Return [X, Y] of the center of cell containing provided text 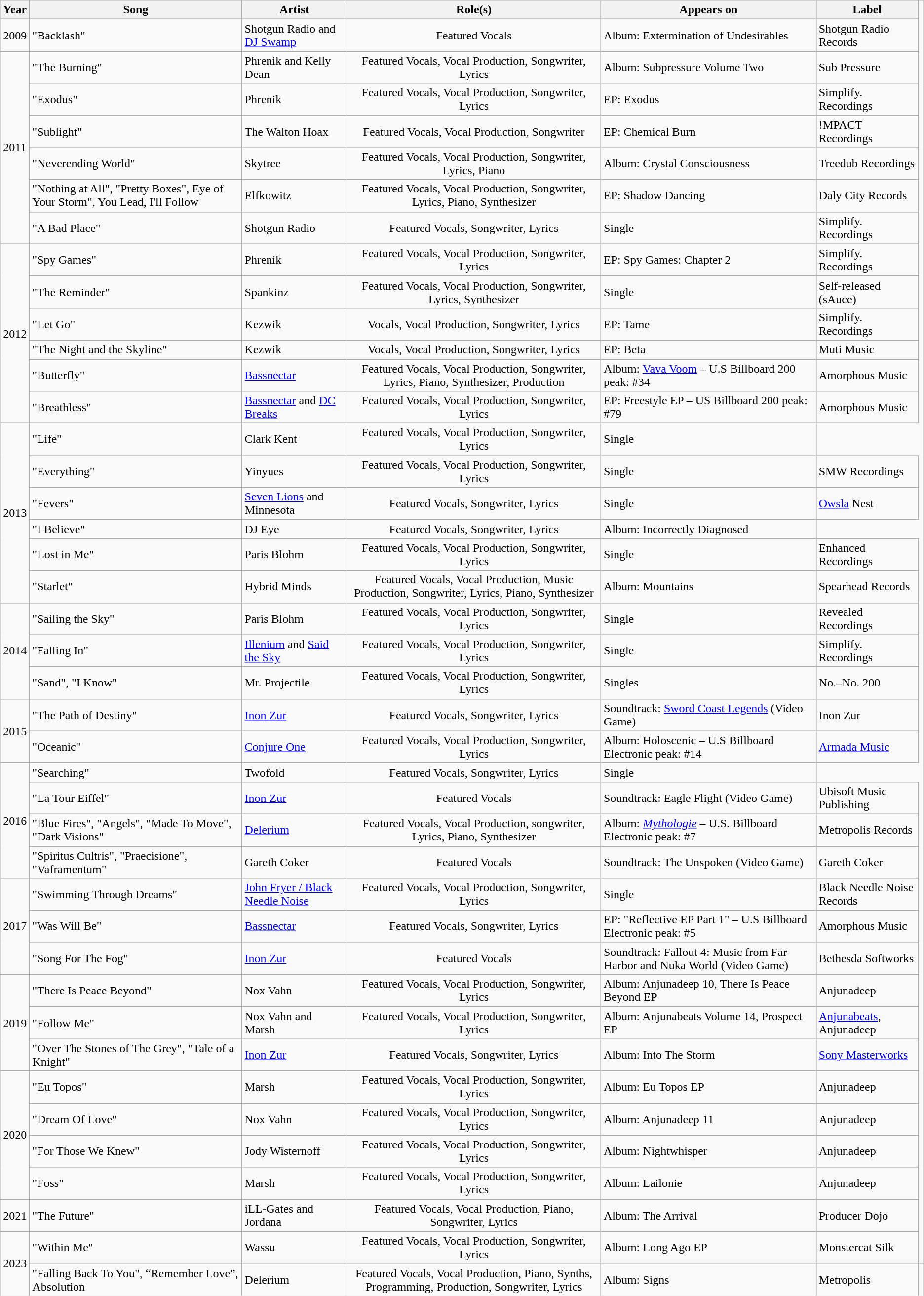
2013 [15, 513]
!MPACT Recordings [867, 131]
John Fryer / Black Needle Noise [294, 894]
EP: "Reflective EP Part 1" – U.S Billboard Electronic peak: #5 [708, 927]
Revealed Recordings [867, 619]
Album: Anjunadeep 11 [708, 1119]
Yinyues [294, 472]
2016 [15, 820]
"Over The Stones of The Grey", "Tale of a Knight" [136, 1055]
Label [867, 10]
Shotgun Radio and DJ Swamp [294, 36]
Featured Vocals, Vocal Production, Songwriter [474, 131]
"Sand", "I Know" [136, 683]
Album: Anjunadeep 10, There Is Peace Beyond EP [708, 991]
EP: Spy Games: Chapter 2 [708, 260]
Album: Subpressure Volume Two [708, 67]
2015 [15, 731]
2019 [15, 1023]
"A Bad Place" [136, 228]
Album: Anjunabeats Volume 14, Prospect EP [708, 1023]
iLL-Gates and Jordana [294, 1215]
Featured Vocals, Vocal Production, Songwriter, Lyrics, Piano, Synthesizer [474, 195]
Wassu [294, 1248]
"Foss" [136, 1183]
"Eu Topos" [136, 1087]
Appears on [708, 10]
"Sublight" [136, 131]
"Backlash" [136, 36]
Anjunabeats, Anjunadeep [867, 1023]
Album: Vava Voom – U.S Billboard 200 peak: #34 [708, 375]
2021 [15, 1215]
"La Tour Eiffel" [136, 798]
"Nothing at All", "Pretty Boxes", Eye of Your Storm", You Lead, I'll Follow [136, 195]
EP: Beta [708, 349]
"The Burning" [136, 67]
EP: Tame [708, 324]
EP: Shadow Dancing [708, 195]
2020 [15, 1135]
"Breathless" [136, 408]
Twofold [294, 772]
Artist [294, 10]
Album: The Arrival [708, 1215]
Ubisoft Music Publishing [867, 798]
"Falling Back To You", “Remember Love”, Absolution [136, 1279]
"Spy Games" [136, 260]
Muti Music [867, 349]
Album: Incorrectly Diagnosed [708, 529]
Role(s) [474, 10]
Metropolis [867, 1279]
"The Reminder" [136, 292]
Illenium and Said the Sky [294, 650]
Album: Mountains [708, 586]
"The Path of Destiny" [136, 715]
Album: Holoscenic – U.S Billboard Electronic peak: #14 [708, 747]
Singles [708, 683]
Clark Kent [294, 439]
"The Future" [136, 1215]
Enhanced Recordings [867, 555]
Armada Music [867, 747]
Featured Vocals, Vocal Production, Music Production, Songwriter, Lyrics, Piano, Synthesizer [474, 586]
The Walton Hoax [294, 131]
Album: Mythologie – U.S. Billboard Electronic peak: #7 [708, 830]
2023 [15, 1263]
Album: Signs [708, 1279]
Skytree [294, 164]
Spearhead Records [867, 586]
Jody Wisternoff [294, 1151]
Album: Into The Storm [708, 1055]
"Exodus" [136, 100]
DJ Eye [294, 529]
"Song For The Fog" [136, 958]
SMW Recordings [867, 472]
"There Is Peace Beyond" [136, 991]
Hybrid Minds [294, 586]
"Neverending World" [136, 164]
"Blue Fires", "Angels", "Made To Move", "Dark Visions" [136, 830]
Metropolis Records [867, 830]
Shotgun Radio Records [867, 36]
Soundtrack: Eagle Flight (Video Game) [708, 798]
Conjure One [294, 747]
Seven Lions and Minnesota [294, 503]
EP: Chemical Burn [708, 131]
Owsla Nest [867, 503]
Producer Dojo [867, 1215]
"Within Me" [136, 1248]
"Let Go" [136, 324]
Treedub Recordings [867, 164]
Album: Extermination of Undesirables [708, 36]
Phrenik and Kelly Dean [294, 67]
Sub Pressure [867, 67]
"I Believe" [136, 529]
"Lost in Me" [136, 555]
2012 [15, 334]
Album: Long Ago EP [708, 1248]
Shotgun Radio [294, 228]
"Fevers" [136, 503]
"Sailing the Sky" [136, 619]
"Everything" [136, 472]
Album: Eu Topos EP [708, 1087]
Black Needle Noise Records [867, 894]
Featured Vocals, Vocal Production, Piano, Songwriter, Lyrics [474, 1215]
Sony Masterworks [867, 1055]
EP: Freestyle EP – US Billboard 200 peak: #79 [708, 408]
"Follow Me" [136, 1023]
"Dream Of Love" [136, 1119]
Featured Vocals, Vocal Production, Piano, Synths, Programming, Production, Songwriter, Lyrics [474, 1279]
Bethesda Softworks [867, 958]
"Spiritus Cultris", "Praecisione", "Vaframentum" [136, 862]
Bassnectar and DC Breaks [294, 408]
Spankinz [294, 292]
2014 [15, 650]
"Searching" [136, 772]
"For Those We Knew" [136, 1151]
Featured Vocals, Vocal Production, Songwriter, Lyrics, Piano, Synthesizer, Production [474, 375]
"Swimming Through Dreams" [136, 894]
Album: Crystal Consciousness [708, 164]
Monstercat Silk [867, 1248]
Featured Vocals, Vocal Production, Songwriter, Lyrics, Piano [474, 164]
Daly City Records [867, 195]
"Falling In" [136, 650]
Mr. Projectile [294, 683]
"The Night and the Skyline" [136, 349]
2017 [15, 927]
Album: Lailonie [708, 1183]
Soundtrack: Fallout 4: Music from Far Harbor and Nuka World (Video Game) [708, 958]
Album: Nightwhisper [708, 1151]
"Was Will Be" [136, 927]
"Starlet" [136, 586]
"Butterfly" [136, 375]
Nox Vahn and Marsh [294, 1023]
Soundtrack: Sword Coast Legends (Video Game) [708, 715]
Song [136, 10]
"Oceanic" [136, 747]
Featured Vocals, Vocal Production, songwriter, Lyrics, Piano, Synthesizer [474, 830]
Soundtrack: The Unspoken (Video Game) [708, 862]
2009 [15, 36]
No.–No. 200 [867, 683]
EP: Exodus [708, 100]
Featured Vocals, Vocal Production, Songwriter, Lyrics, Synthesizer [474, 292]
Self-released (sAuce) [867, 292]
"Life" [136, 439]
Elfkowitz [294, 195]
2011 [15, 148]
Year [15, 10]
